From the cell containing the given text, extract its center point as (X, Y) coordinate. 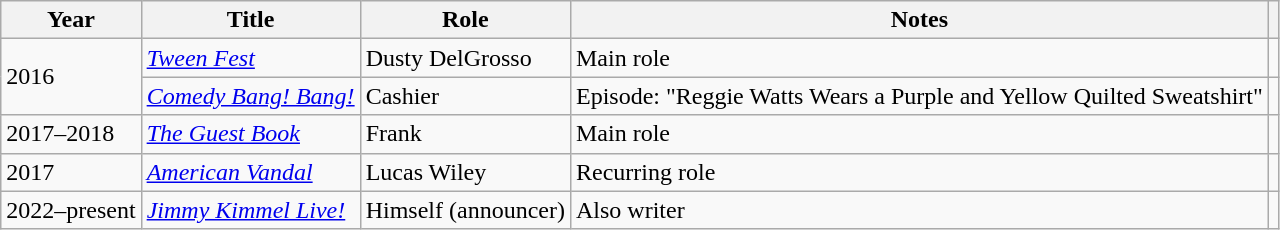
Year (71, 20)
The Guest Book (250, 134)
2022–present (71, 210)
Recurring role (919, 172)
Title (250, 20)
Frank (465, 134)
Jimmy Kimmel Live! (250, 210)
American Vandal (250, 172)
Cashier (465, 96)
Himself (announcer) (465, 210)
2017–2018 (71, 134)
Lucas Wiley (465, 172)
Comedy Bang! Bang! (250, 96)
2016 (71, 77)
Also writer (919, 210)
Tween Fest (250, 58)
Episode: "Reggie Watts Wears a Purple and Yellow Quilted Sweatshirt" (919, 96)
2017 (71, 172)
Notes (919, 20)
Dusty DelGrosso (465, 58)
Role (465, 20)
